Determine the [x, y] coordinate at the center of the cell enclosing the given text.  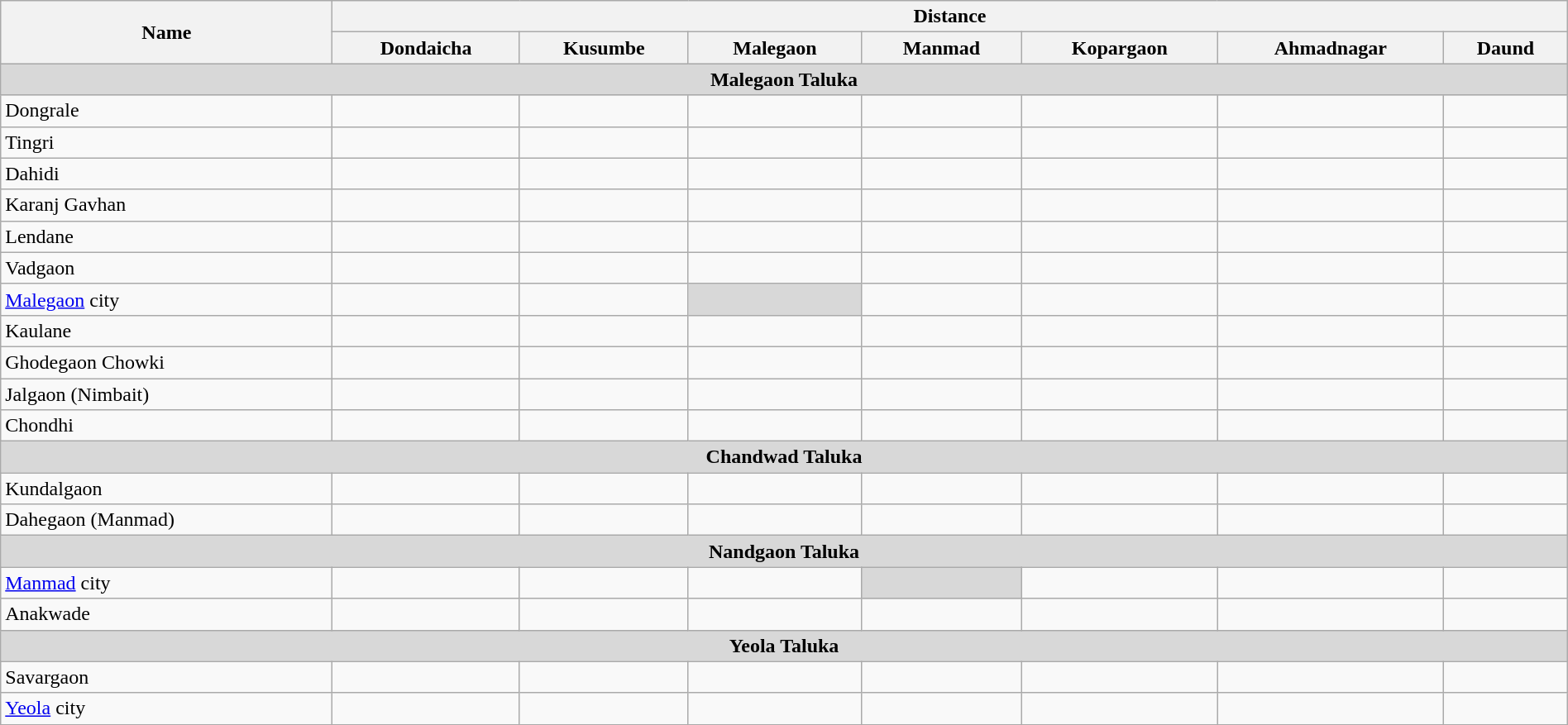
Kaulane [167, 331]
Vadgaon [167, 268]
Name [167, 32]
Anakwade [167, 614]
Daund [1506, 48]
Chondhi [167, 426]
Dahidi [167, 174]
Kusumbe [604, 48]
Yeola Taluka [784, 646]
Ghodegaon Chowki [167, 362]
Manmad [941, 48]
Kopargaon [1120, 48]
Ahmadnagar [1331, 48]
Dahegaon (Manmad) [167, 520]
Malegaon city [167, 299]
Malegaon Taluka [784, 79]
Malegaon [774, 48]
Lendane [167, 236]
Dongrale [167, 111]
Kundalgaon [167, 489]
Dondaicha [426, 48]
Manmad city [167, 583]
Tingri [167, 142]
Nandgaon Taluka [784, 551]
Jalgaon (Nimbait) [167, 394]
Savargaon [167, 677]
Karanj Gavhan [167, 205]
Distance [949, 17]
Yeola city [167, 708]
Chandwad Taluka [784, 457]
